Identify which cell holds the provided text, then report its (x, y) central coordinate. 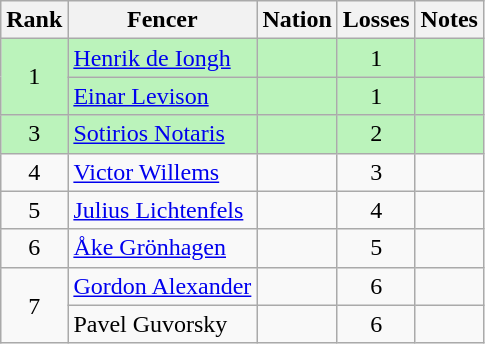
Julius Lichtenfels (162, 210)
Victor Willems (162, 172)
Åke Grönhagen (162, 248)
Notes (449, 20)
2 (376, 134)
Gordon Alexander (162, 286)
7 (34, 305)
Fencer (162, 20)
Einar Levison (162, 96)
Rank (34, 20)
Pavel Guvorsky (162, 324)
Henrik de Iongh (162, 58)
Sotirios Notaris (162, 134)
Nation (297, 20)
Losses (376, 20)
